From the cell containing the given text, extract its center point as (X, Y) coordinate. 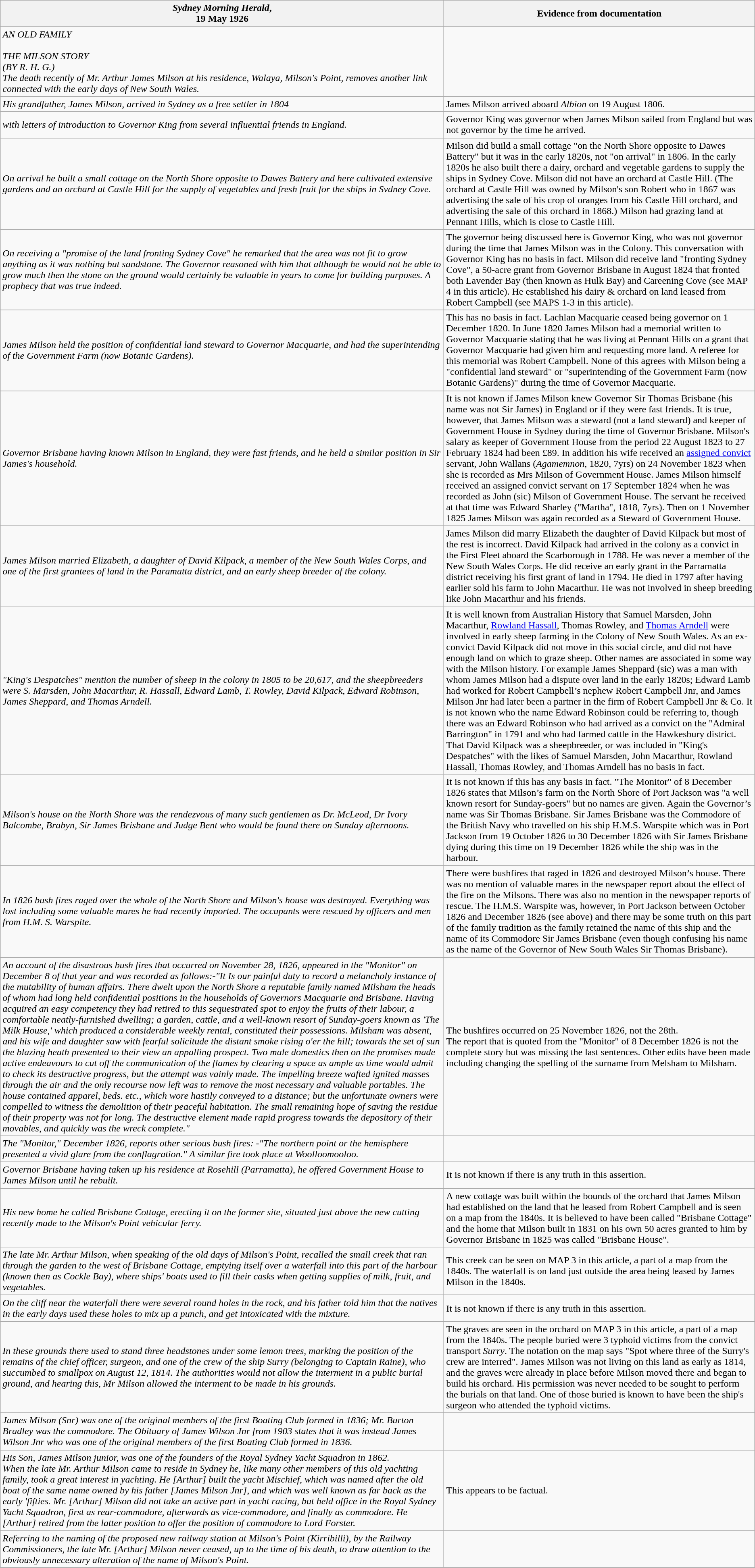
Governor King was governor when James Milson sailed from England but was not governor by the time he arrived. (599, 125)
This appears to be factual. (599, 1490)
Sydney Morning Herald,19 May 1926 (222, 14)
Governor Brisbane having known Milson in England, they were fast friends, and he held a similar position in Sir James's household. (222, 458)
His grandfather, James Milson, arrived in Sydney as a free settler in 1804 (222, 104)
with letters of introduction to Governor King from several influential friends in England. (222, 125)
Evidence from documentation (599, 14)
Governor Brisbane having taken up his residence at Rosehill (Parramatta), he offered Government House to James Milson until he rebuilt. (222, 1175)
James Milson arrived aboard Albion on 19 August 1806. (599, 104)
